Find where the given text appears and provide that cell's center as [X, Y] coordinate. 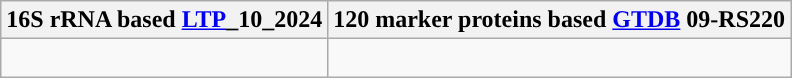
120 marker proteins based GTDB 09-RS220 [560, 20]
16S rRNA based LTP_10_2024 [164, 20]
